Extract the (X, Y) coordinate from the center of the cell holding the provided text.  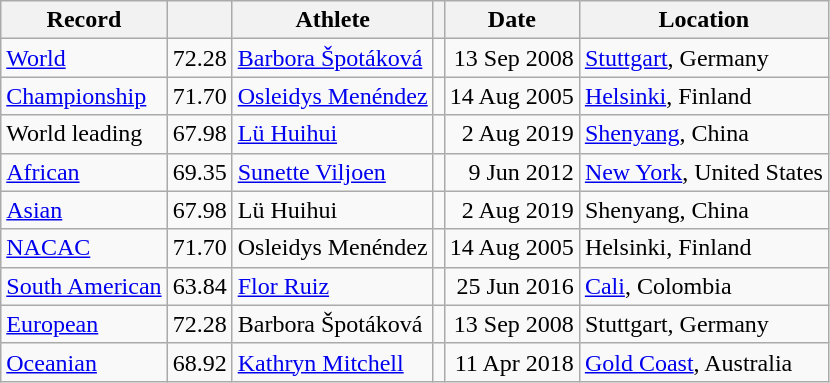
South American (84, 286)
World (84, 58)
63.84 (200, 286)
African (84, 172)
69.35 (200, 172)
Championship (84, 96)
Athlete (332, 20)
25 Jun 2016 (512, 286)
Sunette Viljoen (332, 172)
Oceanian (84, 362)
NACAC (84, 248)
Cali, Colombia (704, 286)
Record (84, 20)
9 Jun 2012 (512, 172)
Kathryn Mitchell (332, 362)
Asian (84, 210)
World leading (84, 134)
Date (512, 20)
Location (704, 20)
New York, United States (704, 172)
68.92 (200, 362)
Flor Ruiz (332, 286)
11 Apr 2018 (512, 362)
Gold Coast, Australia (704, 362)
European (84, 324)
